Provide the [x, y] coordinate of the cell's center where the given text is located.  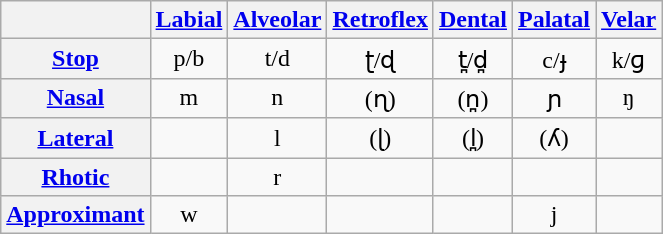
Alveolar [278, 20]
ŋ [629, 98]
Approximant [76, 215]
(ɭ) [380, 138]
m [189, 98]
t/d [278, 59]
Palatal [554, 20]
(ɳ) [380, 98]
Dental [472, 20]
Rhotic [76, 177]
k/ɡ [629, 59]
r [278, 177]
l [278, 138]
Velar [629, 20]
(n̪) [472, 98]
Lateral [76, 138]
p/b [189, 59]
Stop [76, 59]
ʈ/ɖ [380, 59]
(ʎ) [554, 138]
(l̪) [472, 138]
c/ɟ [554, 59]
Labial [189, 20]
Nasal [76, 98]
Retroflex [380, 20]
t̪/d̪ [472, 59]
j [554, 215]
n [278, 98]
ɲ [554, 98]
w [189, 215]
